Return the [x, y] coordinate for the center point of the cell that contains the specified text.  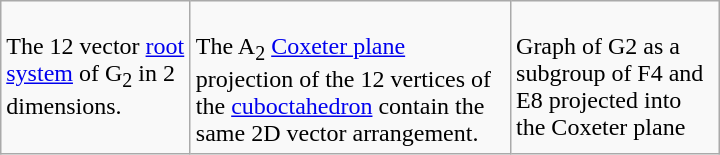
The 12 vector root system of G2 in 2 dimensions. [96, 77]
The A2 Coxeter plane projection of the 12 vertices of the cuboctahedron contain the same 2D vector arrangement. [350, 77]
Graph of G2 as a subgroup of F4 and E8 projected into the Coxeter plane [616, 77]
